Determine the (x, y) coordinate at the center of the cell enclosing the given text.  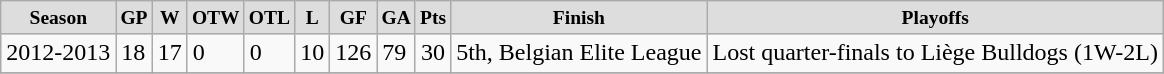
GF (354, 18)
30 (432, 53)
10 (312, 53)
OTW (216, 18)
Finish (579, 18)
18 (134, 53)
L (312, 18)
Pts (432, 18)
126 (354, 53)
5th, Belgian Elite League (579, 53)
Lost quarter-finals to Liège Bulldogs (1W-2L) (935, 53)
W (170, 18)
Playoffs (935, 18)
Season (58, 18)
OTL (269, 18)
GA (396, 18)
17 (170, 53)
79 (396, 53)
GP (134, 18)
2012-2013 (58, 53)
